Determine the (x, y) coordinate at the center of the cell enclosing the given text.  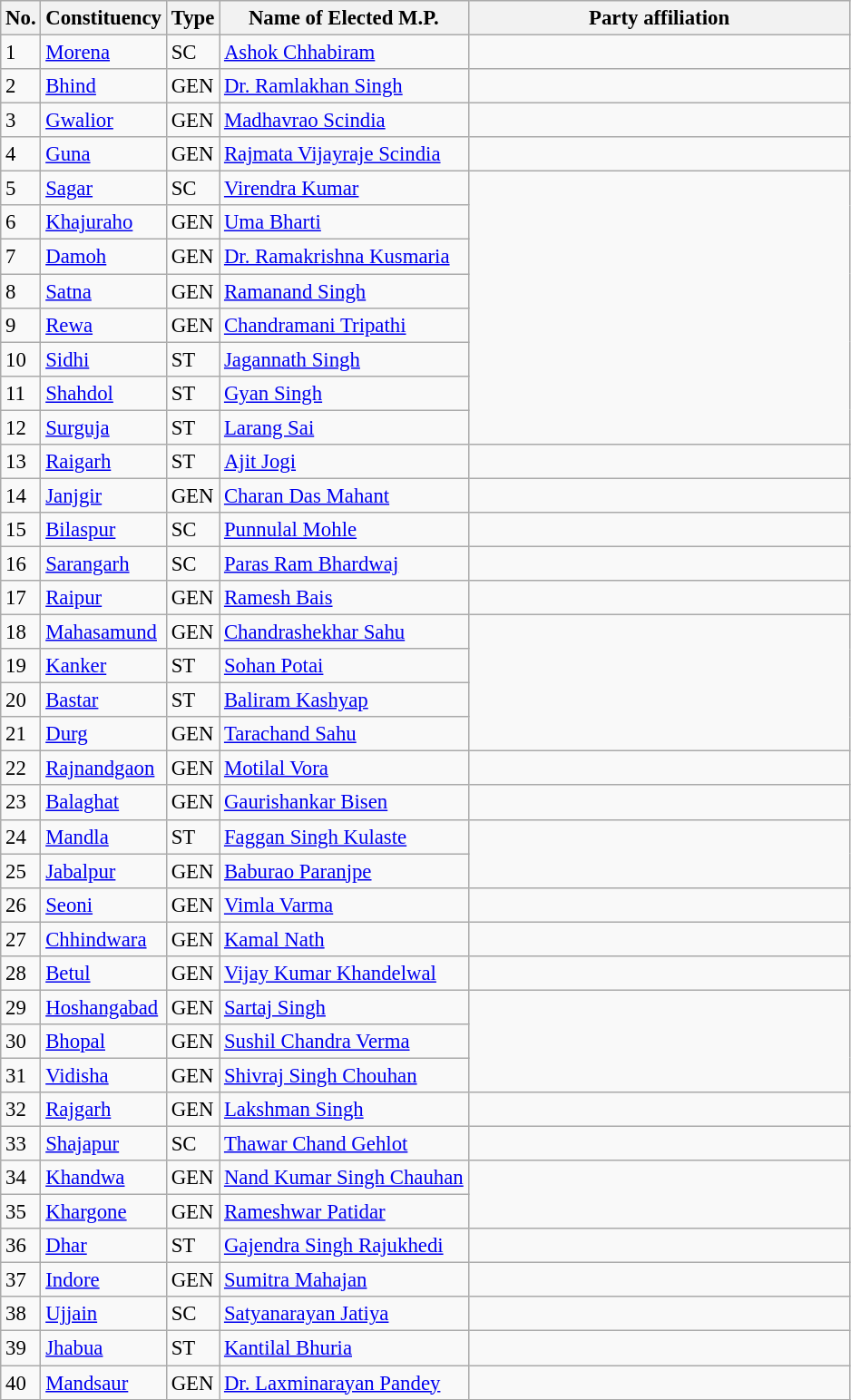
Ashok Chhabiram (344, 53)
Ajit Jogi (344, 462)
Kamal Nath (344, 939)
Gyan Singh (344, 393)
Name of Elected M.P. (344, 18)
Gaurishankar Bisen (344, 803)
Satna (103, 291)
Khandwa (103, 1178)
Bastar (103, 700)
Khargone (103, 1212)
Raipur (103, 598)
9 (21, 325)
6 (21, 222)
Vimla Varma (344, 905)
Party affiliation (659, 18)
Gwalior (103, 121)
33 (21, 1144)
Mandla (103, 837)
Ramanand Singh (344, 291)
16 (21, 563)
21 (21, 734)
18 (21, 632)
Bhopal (103, 1042)
Gajendra Singh Rajukhedi (344, 1246)
31 (21, 1075)
30 (21, 1042)
Sohan Potai (344, 666)
5 (21, 189)
2 (21, 86)
Larang Sai (344, 427)
Paras Ram Bhardwaj (344, 563)
Shahdol (103, 393)
Chandrashekhar Sahu (344, 632)
Sartaj Singh (344, 1007)
Faggan Singh Kulaste (344, 837)
4 (21, 154)
Hoshangabad (103, 1007)
Madhavrao Scindia (344, 121)
Chandramani Tripathi (344, 325)
25 (21, 871)
Chhindwara (103, 939)
10 (21, 359)
Motilal Vora (344, 769)
1 (21, 53)
Jhabua (103, 1348)
37 (21, 1280)
Balaghat (103, 803)
29 (21, 1007)
39 (21, 1348)
24 (21, 837)
Charan Das Mahant (344, 495)
38 (21, 1315)
13 (21, 462)
Betul (103, 974)
35 (21, 1212)
Baburao Paranjpe (344, 871)
Mandsaur (103, 1383)
17 (21, 598)
23 (21, 803)
Vidisha (103, 1075)
Nand Kumar Singh Chauhan (344, 1178)
14 (21, 495)
20 (21, 700)
Rewa (103, 325)
26 (21, 905)
Dhar (103, 1246)
Surguja (103, 427)
Sarangarh (103, 563)
Constituency (103, 18)
Type (192, 18)
Virendra Kumar (344, 189)
Durg (103, 734)
Lakshman Singh (344, 1110)
Vijay Kumar Khandelwal (344, 974)
Baliram Kashyap (344, 700)
Sagar (103, 189)
40 (21, 1383)
Seoni (103, 905)
Jagannath Singh (344, 359)
Bhind (103, 86)
Tarachand Sahu (344, 734)
Satyanarayan Jatiya (344, 1315)
Ujjain (103, 1315)
8 (21, 291)
Raigarh (103, 462)
Janjgir (103, 495)
7 (21, 257)
Sushil Chandra Verma (344, 1042)
Guna (103, 154)
Jabalpur (103, 871)
Rajgarh (103, 1110)
Khajuraho (103, 222)
Punnulal Mohle (344, 530)
Rajmata Vijayraje Scindia (344, 154)
Dr. Laxminarayan Pandey (344, 1383)
Sidhi (103, 359)
Shajapur (103, 1144)
36 (21, 1246)
Thawar Chand Gehlot (344, 1144)
15 (21, 530)
Rameshwar Patidar (344, 1212)
19 (21, 666)
Kantilal Bhuria (344, 1348)
Morena (103, 53)
Bilaspur (103, 530)
Mahasamund (103, 632)
11 (21, 393)
Uma Bharti (344, 222)
28 (21, 974)
22 (21, 769)
No. (21, 18)
32 (21, 1110)
Kanker (103, 666)
3 (21, 121)
Indore (103, 1280)
Sumitra Mahajan (344, 1280)
Shivraj Singh Chouhan (344, 1075)
Rajnandgaon (103, 769)
Dr. Ramlakhan Singh (344, 86)
Dr. Ramakrishna Kusmaria (344, 257)
12 (21, 427)
27 (21, 939)
34 (21, 1178)
Ramesh Bais (344, 598)
Damoh (103, 257)
